Search for the cell housing the specified text and yield its (X, Y) center coordinate. 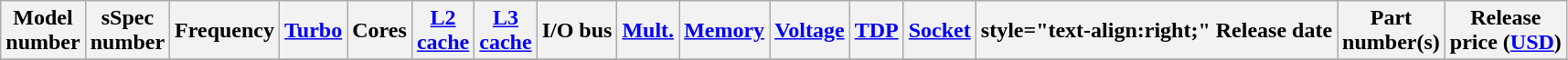
Mult. (648, 31)
Frequency (225, 31)
Memory (724, 31)
I/O bus (577, 31)
style="text-align:right;" Release date (1156, 31)
L2cache (443, 31)
Cores (380, 31)
Releaseprice (USD) (1505, 31)
Partnumber(s) (1392, 31)
Modelnumber (43, 31)
L3cache (506, 31)
sSpecnumber (127, 31)
Voltage (810, 31)
Socket (940, 31)
TDP (876, 31)
Turbo (314, 31)
